Return [X, Y] of the center of cell containing provided text 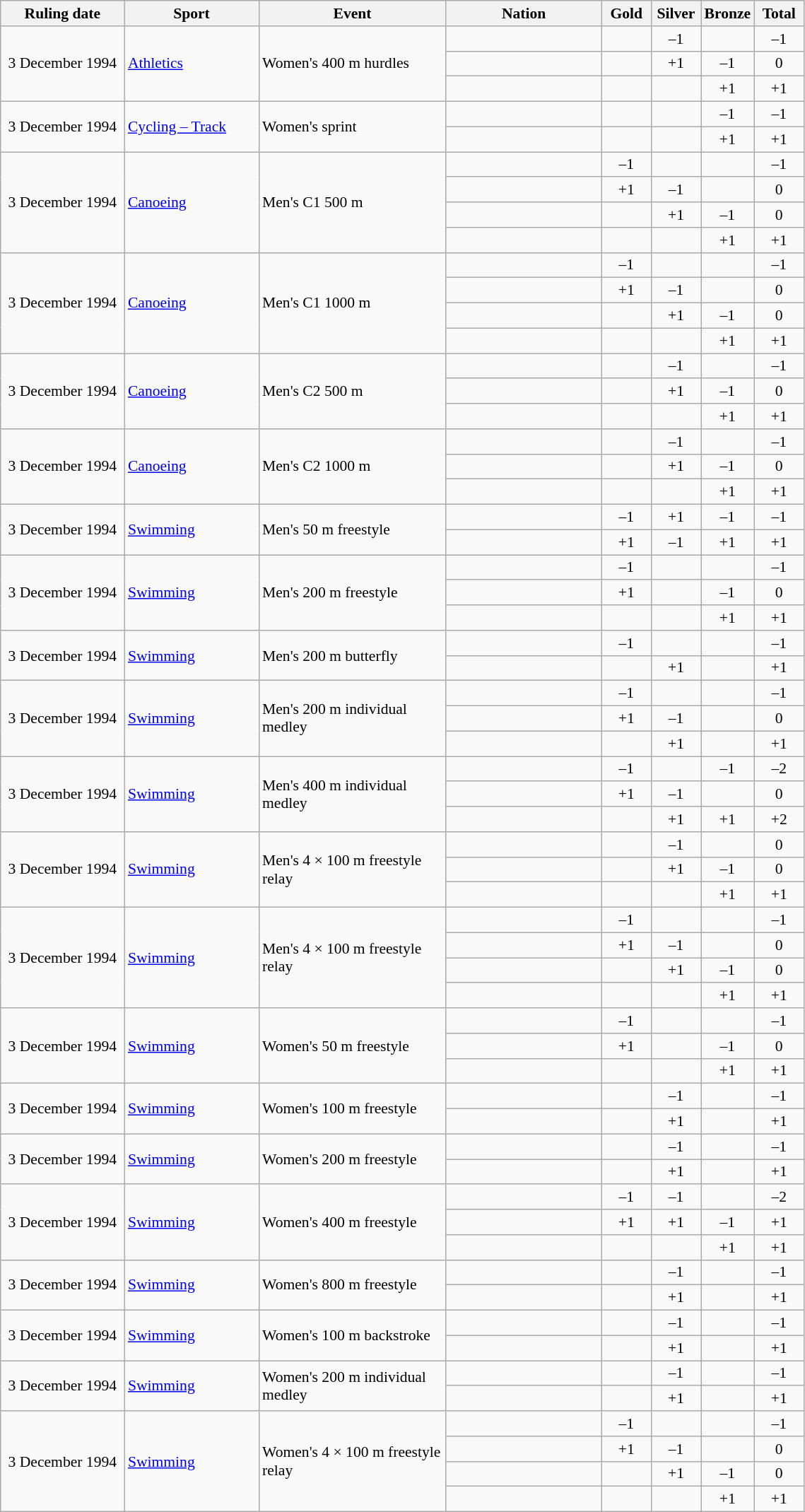
Men's 200 m individual medley [352, 718]
Women's 200 m freestyle [352, 1159]
Women's 50 m freestyle [352, 1046]
Men's C2 1000 m [352, 467]
Men's 50 m freestyle [352, 530]
Men's 400 m individual medley [352, 795]
Men's 200 m butterfly [352, 656]
Total [779, 13]
Men's C1 1000 m [352, 303]
Women's 200 m individual medley [352, 1385]
Men's 200 m freestyle [352, 592]
Cycling – Track [192, 127]
Bronze [728, 13]
Nation [524, 13]
Women's 4 × 100 m freestyle relay [352, 1461]
Women's 400 m hurdles [352, 64]
Event [352, 13]
Women's 400 m freestyle [352, 1223]
Women's 100 m backstroke [352, 1336]
Silver [676, 13]
Athletics [192, 64]
+2 [779, 819]
Men's C2 500 m [352, 392]
Ruling date [62, 13]
Women's 800 m freestyle [352, 1285]
Gold [626, 13]
Women's 100 m freestyle [352, 1108]
Women's sprint [352, 127]
Sport [192, 13]
Men's C1 500 m [352, 202]
